Search for the cell housing the specified text and yield its (X, Y) center coordinate. 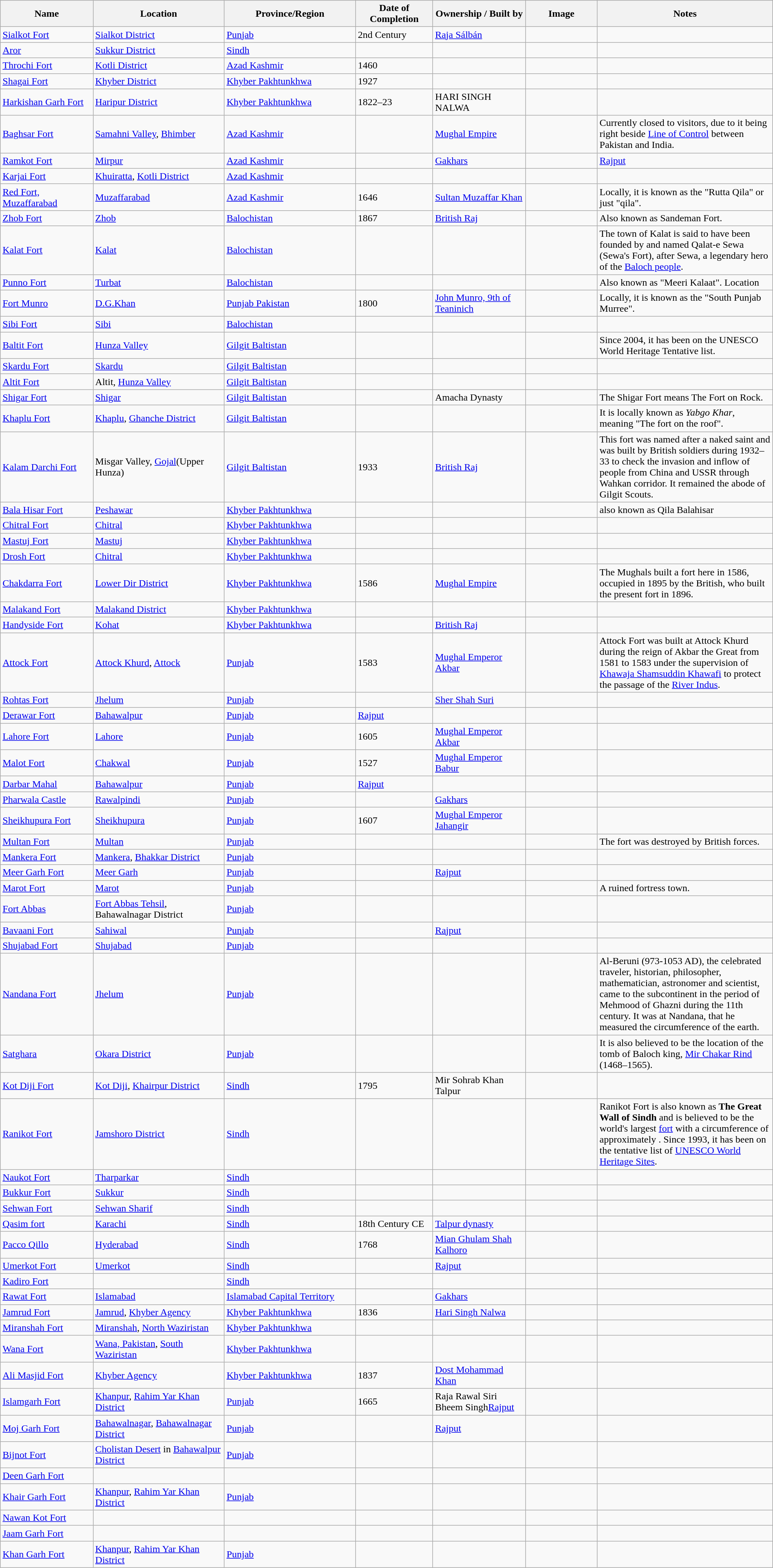
1927 (394, 81)
Mankera, Bhakkar District (159, 857)
Fort Munro (46, 303)
Drosh Fort (46, 556)
1795 (394, 1086)
Baltit Fort (46, 346)
Naukot Fort (46, 1177)
Kalam Darchi Fort (46, 467)
Haripur District (159, 102)
Rawalpindi (159, 799)
Satghara (46, 1054)
Fort Abbas (46, 909)
Multan Fort (46, 841)
The town of Kalat is said to have been founded by and named Qalat-e Sewa (Sewa's Fort), after Sewa, a legendary hero of the Baloch people. (685, 250)
Currently closed to visitors, due to it being right beside Line of Control between Pakistan and India. (685, 134)
Khuiratta, Kotli District (159, 176)
Sialkot District (159, 35)
Punjab Pakistan (290, 303)
Mir Sohrab Khan Talpur (479, 1086)
Shagai Fort (46, 81)
Marot (159, 888)
Jaam Garh Fort (46, 1533)
1646 (394, 197)
A ruined fortress town. (685, 888)
Sheikhupura Fort (46, 821)
Umerkot (159, 1266)
Deen Garh Fort (46, 1476)
Handyside Fort (46, 625)
Muzaffarabad (159, 197)
Meer Garh (159, 872)
Fort Abbas Tehsil, Bahawalnagar District (159, 909)
Baghsar Fort (46, 134)
Cholistan Desert in Bahawalpur District (159, 1455)
Sehwan Fort (46, 1208)
Karjai Fort (46, 176)
Image (561, 14)
D.G.Khan (159, 303)
1583 (394, 662)
Wana Fort (46, 1349)
Derawar Fort (46, 716)
Kalat (159, 250)
Miranshah, North Waziristan (159, 1328)
HARI SINGH NALWA (479, 102)
Talpur dynasty (479, 1224)
Sahiwal (159, 930)
Jamshoro District (159, 1134)
Sheikhupura (159, 821)
Zhob (159, 218)
Throchi Fort (46, 66)
Malot Fort (46, 763)
Lower Dir District (159, 583)
Raja Sálbán (479, 35)
1867 (394, 218)
Hunza Valley (159, 346)
Amacha Dynasty (479, 397)
Raja Rawal Siri Bheem SinghRajput (479, 1402)
Darbar Mahal (46, 784)
Mastuj (159, 541)
also known as Qila Balahisar (685, 510)
Islamabad (159, 1297)
Kotli District (159, 66)
Nandana Fort (46, 994)
Since 2004, it has been on the UNESCO World Heritage Tentative list. (685, 346)
Altit Fort (46, 382)
Also known as Sandeman Fort. (685, 218)
Khaplu Fort (46, 418)
1605 (394, 737)
Multan (159, 841)
Okara District (159, 1054)
Marot Fort (46, 888)
Malakand Fort (46, 609)
Ranikot Fort (46, 1134)
Attock Khurd, Attock (159, 662)
Bala Hisar Fort (46, 510)
Red Fort, Muzaffarabad (46, 197)
Misgar Valley, Gojal(Upper Hunza) (159, 467)
Sehwan Sharif (159, 1208)
Miranshah Fort (46, 1328)
Sukkur (159, 1193)
Mughal Emperor Jahangir (479, 821)
Malakand District (159, 609)
1665 (394, 1402)
1933 (394, 467)
Pharwala Castle (46, 799)
1460 (394, 66)
Wana, Pakistan, South Waziristan (159, 1349)
The fort was destroyed by British forces. (685, 841)
Ali Masjid Fort (46, 1375)
Pacco Qillo (46, 1244)
1586 (394, 583)
Samahni Valley, Bhimber (159, 134)
Date of Completion (394, 14)
Skardu Fort (46, 366)
Harkishan Garh Fort (46, 102)
Chitral Fort (46, 525)
Hyderabad (159, 1244)
Umerkot Fort (46, 1266)
Ownership / Built by (479, 14)
Jamrud, Khyber Agency (159, 1312)
Name (46, 14)
Kalat Fort (46, 250)
The Mughals built a fort here in 1586, occupied in 1895 by the British, who built the present fort in 1896. (685, 583)
It is locally known as Yabgo Khar, meaning "The fort on the roof". (685, 418)
Bukkur Fort (46, 1193)
Shujabad (159, 945)
Chakdarra Fort (46, 583)
Notes (685, 14)
Moj Garh Fort (46, 1428)
Ramkot Fort (46, 161)
Kohat (159, 625)
Sialkot Fort (46, 35)
Karachi (159, 1224)
Attock Fort (46, 662)
Islamabad Capital Territory (290, 1297)
Punno Fort (46, 282)
Peshawar (159, 510)
1822–23 (394, 102)
Khyber Agency (159, 1375)
Mian Ghulam Shah Kalhoro (479, 1244)
Mughal Emperor Babur (479, 763)
Bavaani Fort (46, 930)
Qasim fort (46, 1224)
Altit, Hunza Valley (159, 382)
Khair Garh Fort (46, 1497)
Dost Mohammad Khan (479, 1375)
It is also believed to be the location of the tomb of Baloch king, Mir Chakar Rind (1468–1565). (685, 1054)
Shujabad Fort (46, 945)
18th Century CE (394, 1224)
Lahore Fort (46, 737)
Bahawalnagar, Bahawalnagar District (159, 1428)
1607 (394, 821)
Rawat Fort (46, 1297)
Shigar Fort (46, 397)
Chakwal (159, 763)
Kadiro Fort (46, 1281)
Locally, it is known as the "Rutta Qila" or just "qila". (685, 197)
The Shigar Fort means The Fort on Rock. (685, 397)
Also known as "Meeri Kalaat". Location (685, 282)
Rohtas Fort (46, 700)
Sibi (159, 324)
1800 (394, 303)
2nd Century (394, 35)
Turbat (159, 282)
1837 (394, 1375)
Khyber District (159, 81)
Sukkur District (159, 50)
Bijnot Fort (46, 1455)
Zhob Fort (46, 218)
Shigar (159, 397)
1527 (394, 763)
Jamrud Fort (46, 1312)
Sher Shah Suri (479, 700)
Aror (46, 50)
Location (159, 14)
Mirpur (159, 161)
Mankera Fort (46, 857)
1836 (394, 1312)
1768 (394, 1244)
Hari Singh Nalwa (479, 1312)
Mastuj Fort (46, 541)
Khaplu, Ghanche District (159, 418)
John Munro, 9th of Teaninich (479, 303)
Lahore (159, 737)
Sultan Muzaffar Khan (479, 197)
Tharparkar (159, 1177)
Sibi Fort (46, 324)
Province/Region (290, 14)
Kot Diji Fort (46, 1086)
Khan Garh Fort (46, 1554)
Locally, it is known as the "South Punjab Murree". (685, 303)
Meer Garh Fort (46, 872)
Islamgarh Fort (46, 1402)
Skardu (159, 366)
Kot Diji, Khairpur District (159, 1086)
Nawan Kot Fort (46, 1518)
